Provide the (X, Y) coordinate of the cell's center where the given text is located.  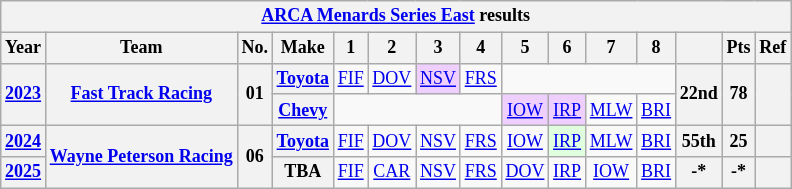
5 (525, 48)
Wayne Peterson Racing (141, 156)
2 (392, 48)
Year (24, 48)
ARCA Menards Series East results (396, 16)
Make (302, 48)
1 (350, 48)
Team (141, 48)
22nd (698, 94)
55th (698, 140)
8 (656, 48)
4 (480, 48)
3 (438, 48)
Chevy (302, 110)
2025 (24, 172)
Ref (773, 48)
Fast Track Racing (141, 94)
01 (254, 94)
Pts (738, 48)
78 (738, 94)
CAR (392, 172)
06 (254, 156)
25 (738, 140)
2024 (24, 140)
2023 (24, 94)
6 (568, 48)
No. (254, 48)
7 (610, 48)
TBA (302, 172)
